Return the [x, y] coordinate for the center point of the cell that contains the specified text.  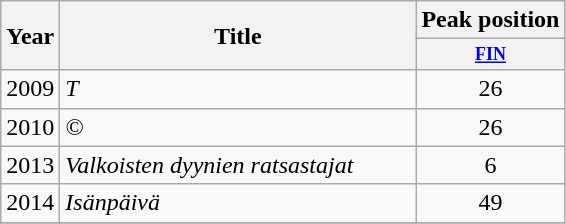
49 [490, 203]
FIN [490, 54]
Year [30, 36]
Title [238, 36]
Valkoisten dyynien ratsastajat [238, 165]
2009 [30, 89]
2010 [30, 127]
Isänpäivä [238, 203]
Peak position [490, 20]
© [238, 127]
2014 [30, 203]
T [238, 89]
2013 [30, 165]
6 [490, 165]
